Return [x, y] of the center of cell containing provided text 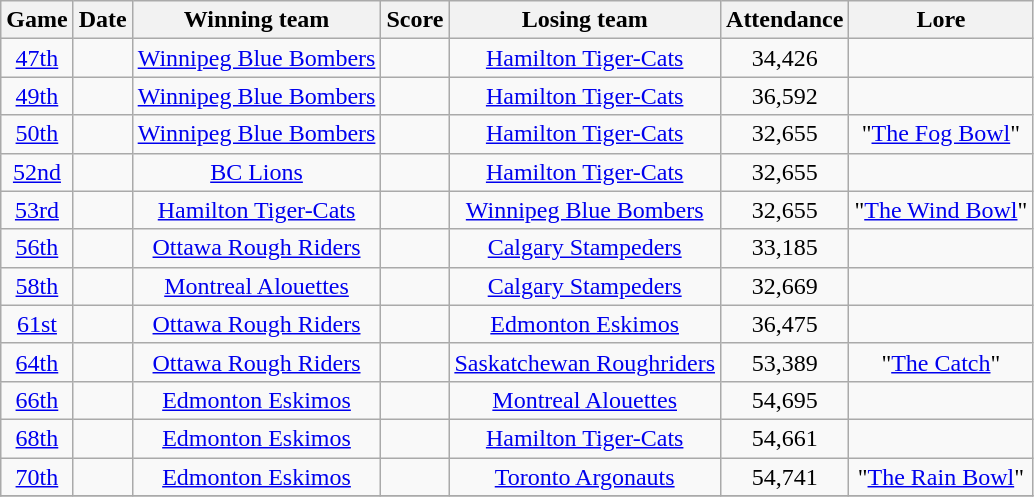
49th [37, 96]
"The Rain Bowl" [941, 477]
53,389 [785, 362]
"The Catch" [941, 362]
34,426 [785, 58]
50th [37, 134]
54,695 [785, 400]
Toronto Argonauts [585, 477]
53rd [37, 210]
54,741 [785, 477]
Saskatchewan Roughriders [585, 362]
"The Wind Bowl" [941, 210]
Score [415, 20]
68th [37, 438]
Game [37, 20]
"The Fog Bowl" [941, 134]
32,669 [785, 286]
56th [37, 248]
61st [37, 324]
47th [37, 58]
Attendance [785, 20]
64th [37, 362]
54,661 [785, 438]
Lore [941, 20]
58th [37, 286]
33,185 [785, 248]
36,592 [785, 96]
BC Lions [256, 172]
52nd [37, 172]
Losing team [585, 20]
Date [102, 20]
66th [37, 400]
36,475 [785, 324]
Winning team [256, 20]
70th [37, 477]
